Detect which cell encompasses the target text, then output its (X, Y) center coordinate. 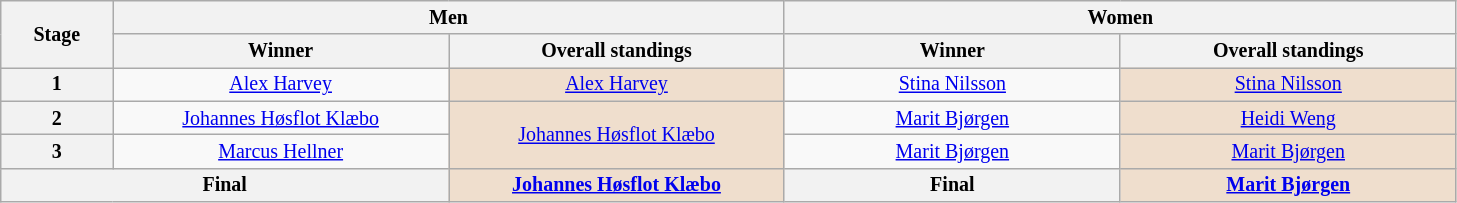
Men (449, 18)
Heidi Weng (1288, 118)
Women (1120, 18)
1 (57, 84)
2 (57, 118)
Stage (57, 34)
3 (57, 152)
Marcus Hellner (281, 152)
